Pinpoint the cell where the given text exists, returning its (X, Y) midpoint coordinate. 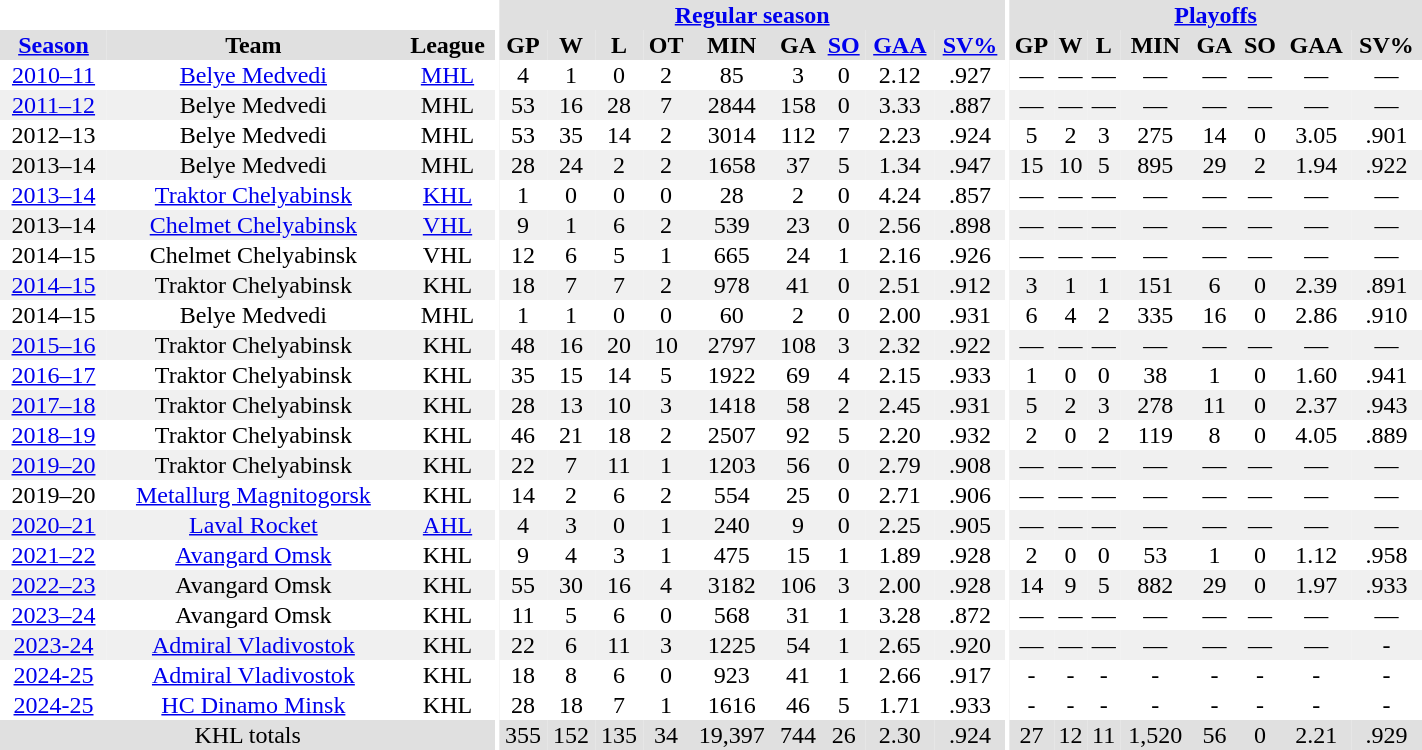
3.05 (1316, 135)
.908 (970, 465)
37 (798, 165)
151 (1155, 285)
1.97 (1316, 585)
2023–24 (54, 615)
92 (798, 435)
3014 (732, 135)
152 (571, 735)
2.45 (900, 405)
2010–11 (54, 75)
355 (523, 735)
2012–13 (54, 135)
.958 (1386, 555)
Playoffs (1216, 15)
KHL totals (248, 735)
1922 (732, 375)
2.12 (900, 75)
2.66 (900, 675)
278 (1155, 405)
744 (798, 735)
108 (798, 345)
240 (732, 525)
2844 (732, 105)
3.33 (900, 105)
.947 (970, 165)
2017–18 (54, 405)
1,520 (1155, 735)
3182 (732, 585)
Season (54, 45)
.920 (970, 645)
2.21 (1316, 735)
275 (1155, 135)
2.79 (900, 465)
882 (1155, 585)
20 (619, 345)
2020–21 (54, 525)
.901 (1386, 135)
Regular season (752, 15)
.943 (1386, 405)
2.30 (900, 735)
.889 (1386, 435)
55 (523, 585)
2018–19 (54, 435)
335 (1155, 315)
475 (732, 555)
1658 (732, 165)
978 (732, 285)
2797 (732, 345)
.917 (970, 675)
112 (798, 135)
AHL (448, 525)
.906 (970, 495)
23 (798, 225)
106 (798, 585)
2016–17 (54, 375)
58 (798, 405)
2.32 (900, 345)
.932 (970, 435)
Team (254, 45)
85 (732, 75)
1616 (732, 705)
2.56 (900, 225)
60 (732, 315)
.905 (970, 525)
2.25 (900, 525)
135 (619, 735)
2.23 (900, 135)
1418 (732, 405)
1.34 (900, 165)
.872 (970, 615)
158 (798, 105)
2023-24 (54, 645)
Metallurg Magnitogorsk (254, 495)
19,397 (732, 735)
Laval Rocket (254, 525)
30 (571, 585)
568 (732, 615)
League (448, 45)
895 (1155, 165)
.887 (970, 105)
4.05 (1316, 435)
.926 (970, 255)
.912 (970, 285)
48 (523, 345)
HC Dinamo Minsk (254, 705)
2.71 (900, 495)
OT (666, 45)
2.15 (900, 375)
27 (1032, 735)
1225 (732, 645)
2.51 (900, 285)
.927 (970, 75)
554 (732, 495)
1.60 (1316, 375)
1.94 (1316, 165)
2.37 (1316, 405)
1.71 (900, 705)
2015–16 (54, 345)
54 (798, 645)
2.39 (1316, 285)
119 (1155, 435)
2.65 (900, 645)
2021–22 (54, 555)
26 (844, 735)
.891 (1386, 285)
2.16 (900, 255)
2022–23 (54, 585)
69 (798, 375)
3.28 (900, 615)
.929 (1386, 735)
2507 (732, 435)
25 (798, 495)
539 (732, 225)
.941 (1386, 375)
38 (1155, 375)
2.86 (1316, 315)
1203 (732, 465)
.910 (1386, 315)
665 (732, 255)
21 (571, 435)
13 (571, 405)
.898 (970, 225)
2011–12 (54, 105)
31 (798, 615)
2.20 (900, 435)
4.24 (900, 195)
34 (666, 735)
1.12 (1316, 555)
1.89 (900, 555)
.857 (970, 195)
923 (732, 675)
